Determine the (X, Y) coordinate at the center of the cell enclosing the given text.  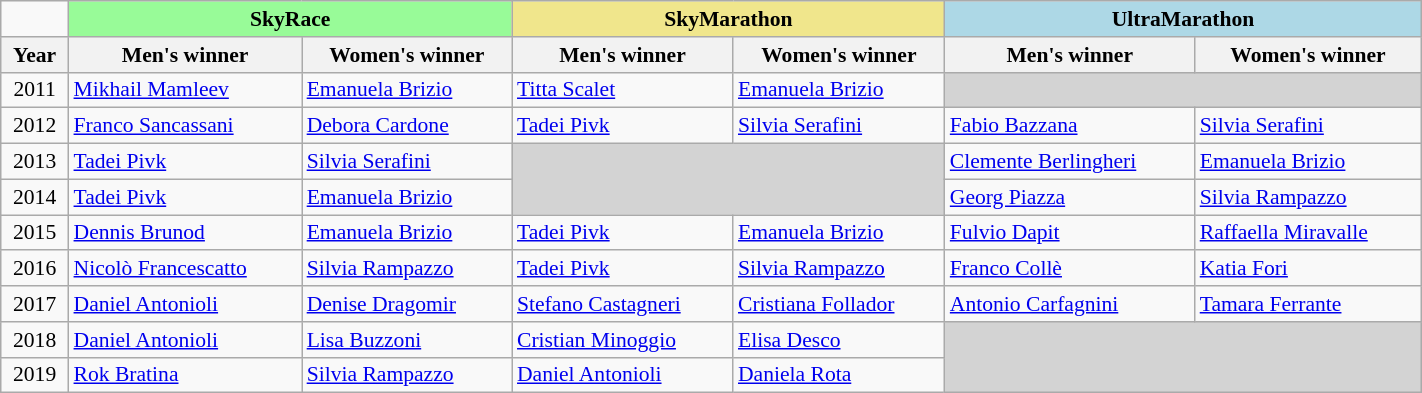
2012 (35, 126)
2015 (35, 233)
Year (35, 55)
Clemente Berlingheri (1070, 162)
Lisa Buzzoni (407, 340)
SkyMarathon (728, 19)
Nicolò Francescatto (186, 269)
2018 (35, 340)
Antonio Carfagnini (1070, 304)
Titta Scalet (622, 90)
Katia Fori (1308, 269)
2013 (35, 162)
Fabio Bazzana (1070, 126)
Raffaella Miravalle (1308, 233)
Rok Bratina (186, 375)
Tamara Ferrante (1308, 304)
Georg Piazza (1070, 197)
UltraMarathon (1183, 19)
2019 (35, 375)
Cristiana Follador (839, 304)
2011 (35, 90)
Elisa Desco (839, 340)
Franco Collè (1070, 269)
Stefano Castagneri (622, 304)
Fulvio Dapit (1070, 233)
2016 (35, 269)
Dennis Brunod (186, 233)
Debora Cardone (407, 126)
Cristian Minoggio (622, 340)
Denise Dragomir (407, 304)
Mikhail Mamleev (186, 90)
2014 (35, 197)
Daniela Rota (839, 375)
Franco Sancassani (186, 126)
2017 (35, 304)
SkyRace (290, 19)
